Return (X, Y) of the center of cell containing provided text 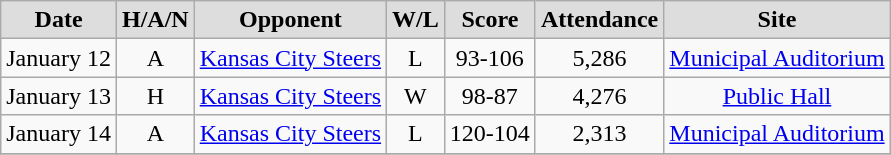
4,276 (599, 96)
W/L (416, 20)
Opponent (290, 20)
H (155, 96)
Site (777, 20)
January 13 (59, 96)
January 12 (59, 58)
93-106 (490, 58)
Date (59, 20)
H/A/N (155, 20)
120-104 (490, 134)
Score (490, 20)
Public Hall (777, 96)
W (416, 96)
98-87 (490, 96)
2,313 (599, 134)
January 14 (59, 134)
5,286 (599, 58)
Attendance (599, 20)
